From the cell containing the given text, extract its center point as (X, Y) coordinate. 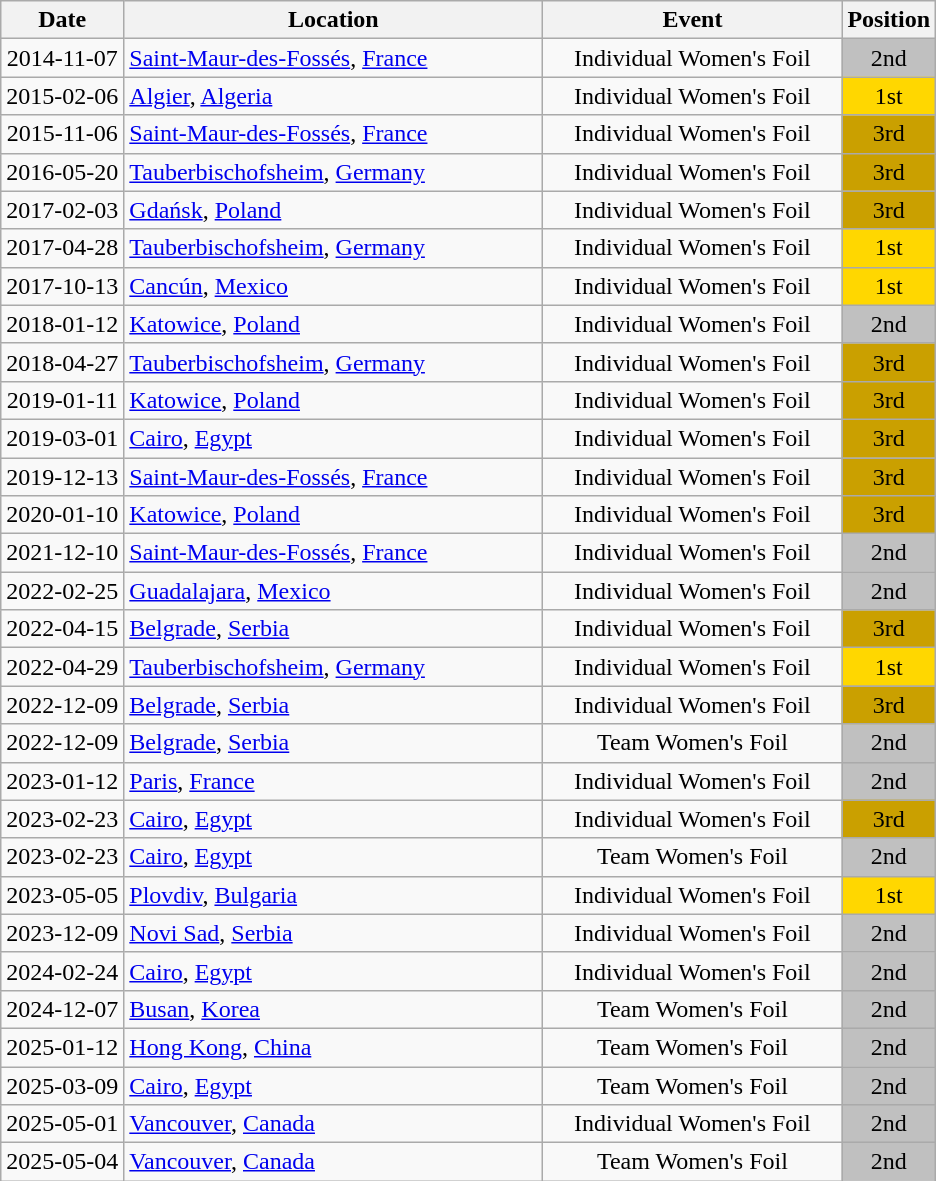
Location (334, 20)
2018-01-12 (62, 324)
Cancún, Mexico (334, 286)
2019-03-01 (62, 438)
2019-12-13 (62, 477)
2017-04-28 (62, 248)
2025-01-12 (62, 1047)
Guadalajara, Mexico (334, 591)
2017-02-03 (62, 210)
2023-05-05 (62, 895)
2016-05-20 (62, 172)
2024-12-07 (62, 1009)
Hong Kong, China (334, 1047)
2022-04-15 (62, 629)
2022-04-29 (62, 667)
2025-03-09 (62, 1085)
Busan, Korea (334, 1009)
Event (692, 20)
Algier, Algeria (334, 96)
Gdańsk, Poland (334, 210)
Paris, France (334, 781)
2025-05-04 (62, 1162)
2017-10-13 (62, 286)
Position (889, 20)
2024-02-24 (62, 971)
Date (62, 20)
2014-11-07 (62, 58)
2015-11-06 (62, 134)
2023-01-12 (62, 781)
2018-04-27 (62, 362)
2019-01-11 (62, 400)
2023-12-09 (62, 933)
2022-02-25 (62, 591)
2021-12-10 (62, 553)
Novi Sad, Serbia (334, 933)
2025-05-01 (62, 1124)
2020-01-10 (62, 515)
Plovdiv, Bulgaria (334, 895)
2015-02-06 (62, 96)
